Provide the [X, Y] coordinate of the cell's center where the given text is located.  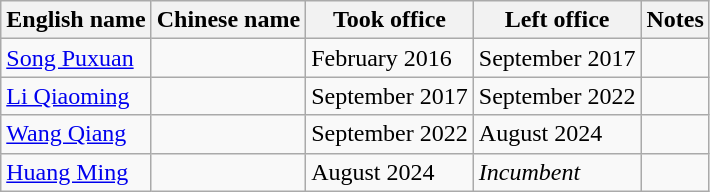
Took office [390, 20]
Huang Ming [76, 172]
February 2016 [390, 58]
Notes [675, 20]
Wang Qiang [76, 134]
Song Puxuan [76, 58]
Incumbent [557, 172]
English name [76, 20]
Chinese name [228, 20]
Li Qiaoming [76, 96]
Left office [557, 20]
